Detect which cell encompasses the target text, then output its (x, y) center coordinate. 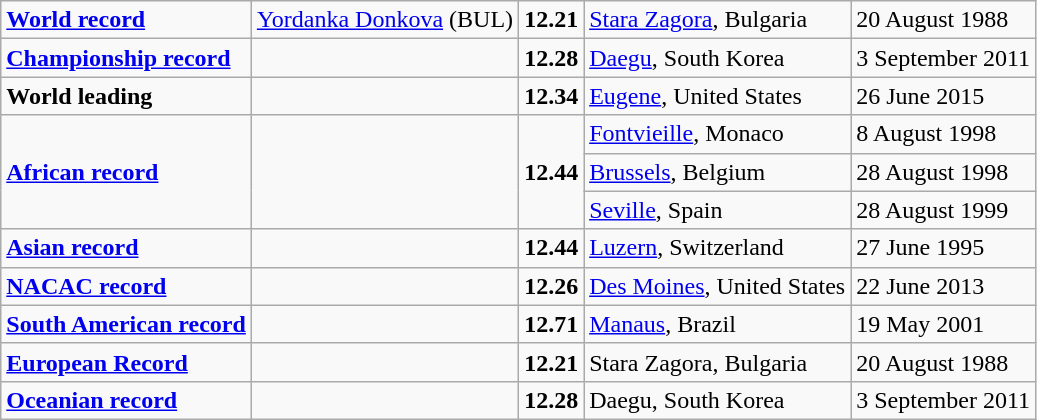
26 June 2015 (944, 96)
Eugene, United States (718, 96)
Luzern, Switzerland (718, 248)
Brussels, Belgium (718, 172)
Championship record (126, 58)
World record (126, 20)
28 August 1999 (944, 210)
8 August 1998 (944, 134)
12.34 (552, 96)
Fontvieille, Monaco (718, 134)
22 June 2013 (944, 286)
19 May 2001 (944, 324)
African record (126, 172)
27 June 1995 (944, 248)
28 August 1998 (944, 172)
12.26 (552, 286)
NACAC record (126, 286)
Asian record (126, 248)
Oceanian record (126, 400)
12.71 (552, 324)
Seville, Spain (718, 210)
World leading (126, 96)
Manaus, Brazil (718, 324)
Des Moines, United States (718, 286)
Yordanka Donkova (BUL) (384, 20)
South American record (126, 324)
European Record (126, 362)
